Capture the cell that displays the provided text and extract its (X, Y) central coordinate. 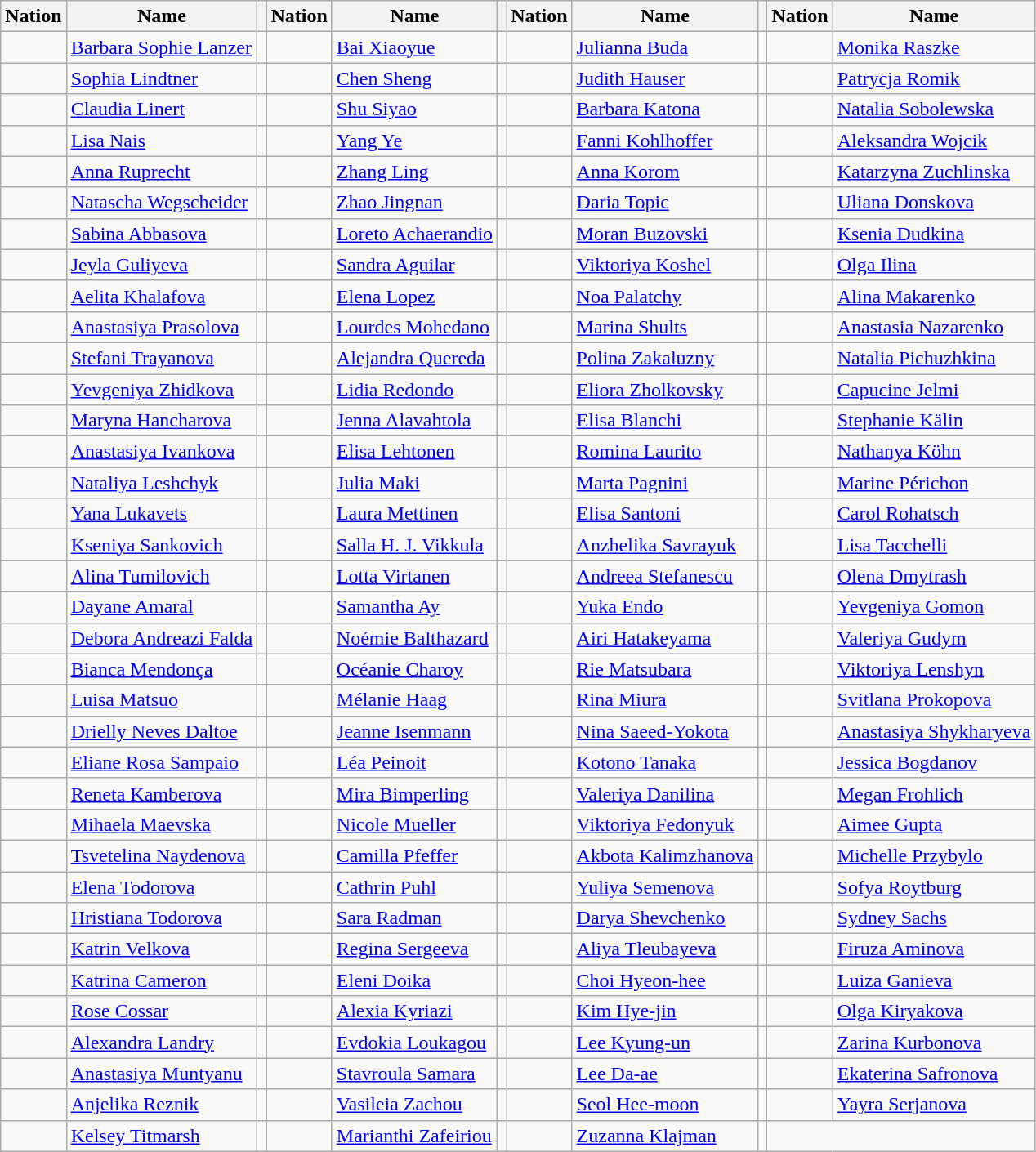
Anjelika Reznik (162, 1105)
Dayane Amaral (162, 607)
Megan Frohlich (934, 793)
Sabina Abbasova (162, 234)
Firuza Aminova (934, 949)
Alejandra Quereda (414, 358)
Natascha Wegscheider (162, 203)
Lee Kyung-un (665, 1043)
Mélanie Haag (414, 700)
Nina Saeed-Yokota (665, 731)
Zhang Ling (414, 172)
Vasileia Zachou (414, 1105)
Samantha Ay (414, 607)
Eleni Doika (414, 980)
Noa Palatchy (665, 296)
Lisa Nais (162, 141)
Polina Zakaluzny (665, 358)
Océanie Charoy (414, 669)
Elisa Santoni (665, 514)
Moran Buzovski (665, 234)
Kim Hye-jin (665, 1011)
Choi Hyeon-hee (665, 980)
Yevgeniya Gomon (934, 607)
Yevgeniya Zhidkova (162, 390)
Zuzanna Klajman (665, 1136)
Tsvetelina Naydenova (162, 855)
Katrin Velkova (162, 949)
Hristiana Todorova (162, 918)
Anna Ruprecht (162, 172)
Airi Hatakeyama (665, 638)
Olena Dmytrash (934, 576)
Marina Shults (665, 327)
Alexia Kyriazi (414, 1011)
Elisa Blanchi (665, 421)
Stephanie Kälin (934, 421)
Anastasia Nazarenko (934, 327)
Maryna Hancharova (162, 421)
Debora Andreazi Falda (162, 638)
Svitlana Prokopova (934, 700)
Sara Radman (414, 918)
Stefani Trayanova (162, 358)
Uliana Donskova (934, 203)
Lotta Virtanen (414, 576)
Lee Da-ae (665, 1074)
Olga Ilina (934, 265)
Barbara Katona (665, 109)
Noémie Balthazard (414, 638)
Sophia Lindtner (162, 78)
Eliane Rosa Sampaio (162, 762)
Luisa Matsuo (162, 700)
Yuka Endo (665, 607)
Darya Shevchenko (665, 918)
Sandra Aguilar (414, 265)
Carol Rohatsch (934, 514)
Jessica Bogdanov (934, 762)
Lidia Redondo (414, 390)
Rie Matsubara (665, 669)
Jeanne Isenmann (414, 731)
Julianna Buda (665, 47)
Aleksandra Wojcik (934, 141)
Cathrin Puhl (414, 886)
Barbara Sophie Lanzer (162, 47)
Seol Hee-moon (665, 1105)
Elena Todorova (162, 886)
Viktoriya Lenshyn (934, 669)
Elena Lopez (414, 296)
Elisa Lehtonen (414, 452)
Viktoriya Fedonyuk (665, 824)
Stavroula Samara (414, 1074)
Zhao Jingnan (414, 203)
Aliya Tleubayeva (665, 949)
Jeyla Guliyeva (162, 265)
Sydney Sachs (934, 918)
Capucine Jelmi (934, 390)
Loreto Achaerandio (414, 234)
Reneta Kamberova (162, 793)
Chen Sheng (414, 78)
Yayra Serjanova (934, 1105)
Sofya Roytburg (934, 886)
Evdokia Loukagou (414, 1043)
Nathanya Köhn (934, 452)
Viktoriya Koshel (665, 265)
Valeriya Danilina (665, 793)
Bianca Mendonça (162, 669)
Mira Bimperling (414, 793)
Mihaela Maevska (162, 824)
Eliora Zholkovsky (665, 390)
Monika Raszke (934, 47)
Yana Lukavets (162, 514)
Patrycja Romik (934, 78)
Anzhelika Savrayuk (665, 545)
Kseniya Sankovich (162, 545)
Claudia Linert (162, 109)
Anna Korom (665, 172)
Rose Cossar (162, 1011)
Nataliya Leshchyk (162, 483)
Kelsey Titmarsh (162, 1136)
Alina Tumilovich (162, 576)
Anastasiya Ivankova (162, 452)
Romina Laurito (665, 452)
Marine Périchon (934, 483)
Regina Sergeeva (414, 949)
Salla H. J. Vikkula (414, 545)
Aimee Gupta (934, 824)
Zarina Kurbonova (934, 1043)
Fanni Kohlhoffer (665, 141)
Julia Maki (414, 483)
Ksenia Dudkina (934, 234)
Katarzyna Zuchlinska (934, 172)
Valeriya Gudym (934, 638)
Bai Xiaoyue (414, 47)
Shu Siyao (414, 109)
Anastasiya Muntyanu (162, 1074)
Yuliya Semenova (665, 886)
Michelle Przybylo (934, 855)
Luiza Ganieva (934, 980)
Natalia Pichuzhkina (934, 358)
Natalia Sobolewska (934, 109)
Kotono Tanaka (665, 762)
Judith Hauser (665, 78)
Daria Topic (665, 203)
Laura Mettinen (414, 514)
Lourdes Mohedano (414, 327)
Lisa Tacchelli (934, 545)
Léa Peinoit (414, 762)
Katrina Cameron (162, 980)
Anastasiya Prasolova (162, 327)
Nicole Mueller (414, 824)
Marianthi Zafeiriou (414, 1136)
Alina Makarenko (934, 296)
Anastasiya Shykharyeva (934, 731)
Ekaterina Safronova (934, 1074)
Drielly Neves Daltoe (162, 731)
Alexandra Landry (162, 1043)
Olga Kiryakova (934, 1011)
Akbota Kalimzhanova (665, 855)
Aelita Khalafova (162, 296)
Yang Ye (414, 141)
Marta Pagnini (665, 483)
Jenna Alavahtola (414, 421)
Rina Miura (665, 700)
Camilla Pfeffer (414, 855)
Andreea Stefanescu (665, 576)
